Search for the cell housing the specified text and yield its [x, y] center coordinate. 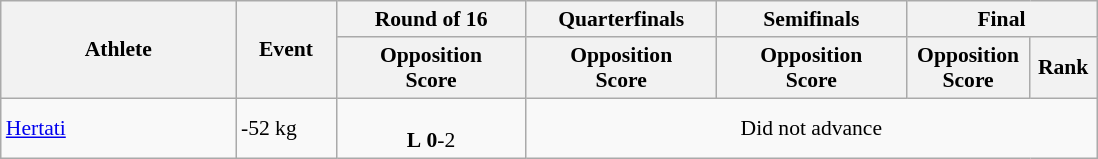
Athlete [118, 50]
-52 kg [286, 128]
Hertati [118, 128]
Quarterfinals [621, 19]
L 0-2 [431, 128]
Semifinals [811, 19]
Did not advance [811, 128]
Rank [1064, 68]
Final [1001, 19]
Round of 16 [431, 19]
Event [286, 50]
